Output the (x, y) coordinate of the center of the cell containing the given text.  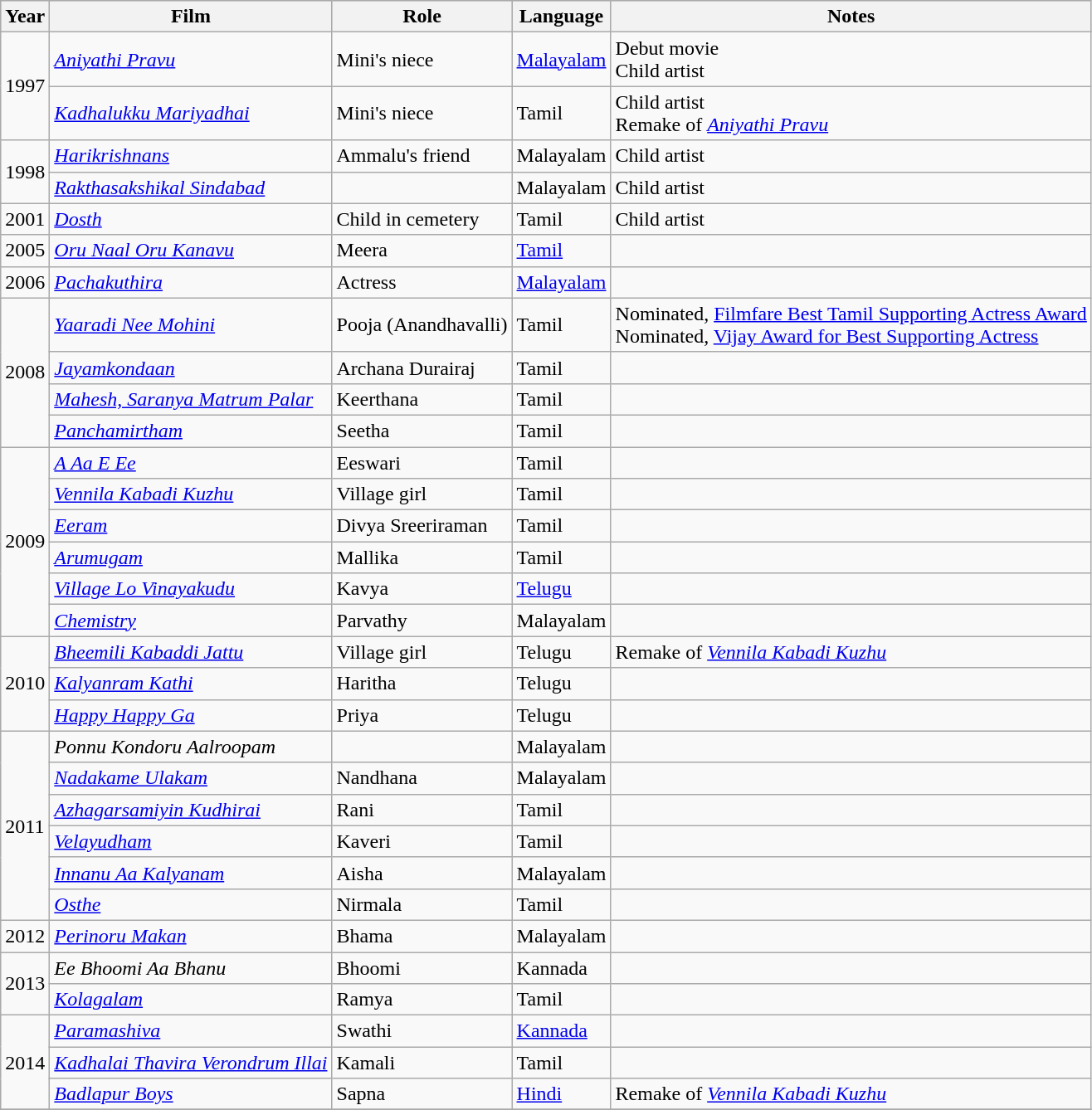
Ramya (422, 1000)
Aniyathi Pravu (191, 60)
Harikrishnans (191, 156)
Paramashiva (191, 1031)
Kolagalam (191, 1000)
Kamali (422, 1063)
Meera (422, 251)
Debut movieChild artist (851, 60)
Pooja (Anandhavalli) (422, 325)
Film (191, 17)
2012 (25, 936)
Dosth (191, 219)
Swathi (422, 1031)
Kalyanram Kathi (191, 684)
Bhoomi (422, 968)
Pachakuthira (191, 282)
2013 (25, 984)
Keerthana (422, 399)
Year (25, 17)
Child artist Remake of Aniyathi Pravu (851, 113)
Divya Sreeriraman (422, 526)
Bhama (422, 936)
Kadhalai Thavira Verondrum Illai (191, 1063)
Oru Naal Oru Kanavu (191, 251)
Sapna (422, 1094)
Seetha (422, 431)
Language (561, 17)
Nominated, Filmfare Best Tamil Supporting Actress AwardNominated, Vijay Award for Best Supporting Actress (851, 325)
Chemistry (191, 621)
Yaaradi Nee Mohini (191, 325)
Panchamirtham (191, 431)
Badlapur Boys (191, 1094)
Kavya (422, 589)
Role (422, 17)
Jayamkondaan (191, 368)
Innanu Aa Kalyanam (191, 873)
1997 (25, 86)
Notes (851, 17)
Bheemili Kabaddi Jattu (191, 652)
Parvathy (422, 621)
Ammalu's friend (422, 156)
Perinoru Makan (191, 936)
Happy Happy Ga (191, 715)
Velayudham (191, 841)
Eeswari (422, 462)
Actress (422, 282)
Village Lo Vinayakudu (191, 589)
A Aa E Ee (191, 462)
Haritha (422, 684)
Azhagarsamiyin Kudhirai (191, 810)
Eeram (191, 526)
Nadakame Ulakam (191, 778)
Archana Durairaj (422, 368)
Ee Bhoomi Aa Bhanu (191, 968)
2001 (25, 219)
Arumugam (191, 557)
Vennila Kabadi Kuzhu (191, 494)
Ponnu Kondoru Aalroopam (191, 747)
2011 (25, 825)
Rakthasakshikal Sindabad (191, 187)
Kadhalukku Mariyadhai (191, 113)
2008 (25, 372)
1998 (25, 172)
Nandhana (422, 778)
2005 (25, 251)
Osthe (191, 904)
Mallika (422, 557)
Aisha (422, 873)
2010 (25, 684)
Priya (422, 715)
2006 (25, 282)
Kaveri (422, 841)
Nirmala (422, 904)
Hindi (561, 1094)
2014 (25, 1063)
Rani (422, 810)
Mahesh, Saranya Matrum Palar (191, 399)
Child in cemetery (422, 219)
2009 (25, 541)
